From the cell containing the given text, extract its center point as (x, y) coordinate. 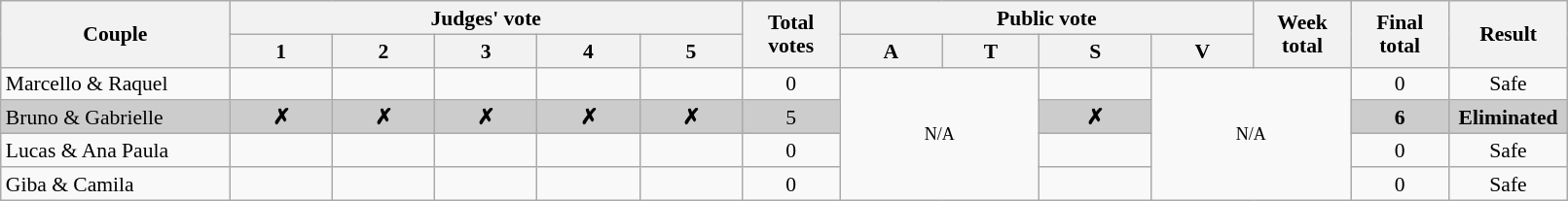
6 (1400, 117)
Judges' vote (487, 17)
1 (280, 50)
Eliminated (1509, 117)
Total votes (791, 34)
V (1203, 50)
Lucas & Ana Paula (115, 151)
Final total (1400, 34)
Bruno & Gabrielle (115, 117)
S (1096, 50)
Giba & Camila (115, 184)
Couple (115, 34)
Result (1509, 34)
4 (588, 50)
Week total (1302, 34)
T (991, 50)
A (892, 50)
Marcello & Raquel (115, 84)
3 (487, 50)
2 (383, 50)
Public vote (1047, 17)
